Find where the given text appears and provide that cell's center as [X, Y] coordinate. 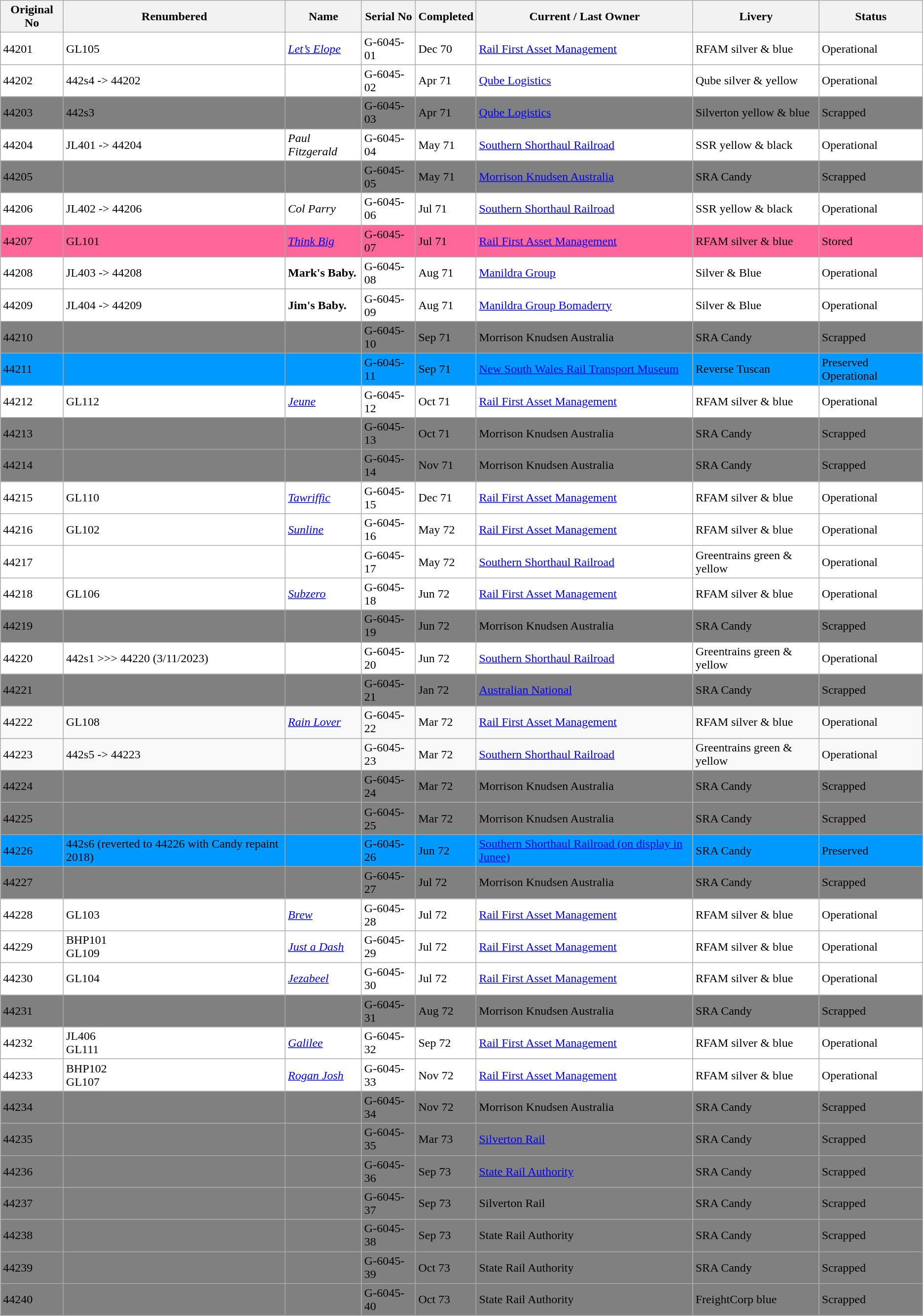
44236 [32, 1172]
Preserved Operational [871, 369]
G-6045-11 [389, 369]
44202 [32, 81]
442s4 -> 44202 [175, 81]
44205 [32, 177]
Brew [323, 914]
GL104 [175, 979]
Mark's Baby. [323, 273]
Current / Last Owner [585, 17]
G-6045-36 [389, 1172]
G-6045-40 [389, 1300]
Manildra Group Bomaderry [585, 305]
G-6045-37 [389, 1203]
Sep 72 [446, 1043]
G-6045-12 [389, 401]
44226 [32, 850]
Stored [871, 241]
G-6045-17 [389, 562]
G-6045-34 [389, 1107]
44222 [32, 722]
44209 [32, 305]
Livery [756, 17]
New South Wales Rail Transport Museum [585, 369]
44223 [32, 754]
44201 [32, 48]
Reverse Tuscan [756, 369]
FreightCorp blue [756, 1300]
Tawriffic [323, 498]
Qube silver & yellow [756, 81]
Jim's Baby. [323, 305]
G-6045-07 [389, 241]
G-6045-14 [389, 465]
Just a Dash [323, 947]
44204 [32, 145]
G-6045-08 [389, 273]
44210 [32, 337]
G-6045-18 [389, 594]
JL402 -> 44206 [175, 209]
44212 [32, 401]
Jezabeel [323, 979]
G-6045-15 [389, 498]
44214 [32, 465]
BHP102GL107 [175, 1075]
Jeune [323, 401]
44233 [32, 1075]
G-6045-31 [389, 1011]
44213 [32, 434]
Think Big [323, 241]
Silverton yellow & blue [756, 112]
Completed [446, 17]
Subzero [323, 594]
G-6045-27 [389, 883]
G-6045-06 [389, 209]
G-6045-26 [389, 850]
G-6045-29 [389, 947]
44235 [32, 1139]
Australian National [585, 690]
Status [871, 17]
Serial No [389, 17]
Rogan Josh [323, 1075]
44238 [32, 1236]
Name [323, 17]
Preserved [871, 850]
G-6045-30 [389, 979]
GL103 [175, 914]
G-6045-21 [389, 690]
G-6045-03 [389, 112]
JL401 -> 44204 [175, 145]
44240 [32, 1300]
G-6045-25 [389, 818]
G-6045-13 [389, 434]
G-6045-38 [389, 1236]
G-6045-32 [389, 1043]
44216 [32, 530]
44218 [32, 594]
Nov 71 [446, 465]
44229 [32, 947]
44232 [32, 1043]
442s3 [175, 112]
Aug 72 [446, 1011]
44203 [32, 112]
44208 [32, 273]
G-6045-04 [389, 145]
JL406GL111 [175, 1043]
44215 [32, 498]
G-6045-16 [389, 530]
Renumbered [175, 17]
442s5 -> 44223 [175, 754]
44225 [32, 818]
44237 [32, 1203]
Manildra Group [585, 273]
44206 [32, 209]
Let’s Elope [323, 48]
JL404 -> 44209 [175, 305]
G-6045-28 [389, 914]
Dec 70 [446, 48]
G-6045-23 [389, 754]
G-6045-39 [389, 1267]
44211 [32, 369]
44220 [32, 658]
44239 [32, 1267]
GL105 [175, 48]
Southern Shorthaul Railroad (on display in Junee) [585, 850]
Dec 71 [446, 498]
JL403 -> 44208 [175, 273]
G-6045-22 [389, 722]
G-6045-10 [389, 337]
44219 [32, 626]
Sunline [323, 530]
G-6045-01 [389, 48]
GL108 [175, 722]
Col Parry [323, 209]
44224 [32, 786]
GL101 [175, 241]
G-6045-02 [389, 81]
GL112 [175, 401]
G-6045-20 [389, 658]
44221 [32, 690]
G-6045-19 [389, 626]
Jan 72 [446, 690]
44228 [32, 914]
44231 [32, 1011]
G-6045-33 [389, 1075]
G-6045-05 [389, 177]
Mar 73 [446, 1139]
G-6045-35 [389, 1139]
G-6045-09 [389, 305]
44227 [32, 883]
44230 [32, 979]
442s1 >>> 44220 (3/11/2023) [175, 658]
44217 [32, 562]
G-6045-24 [389, 786]
44207 [32, 241]
Galilee [323, 1043]
GL102 [175, 530]
BHP101GL109 [175, 947]
GL110 [175, 498]
Paul Fitzgerald [323, 145]
Rain Lover [323, 722]
GL106 [175, 594]
442s6 (reverted to 44226 with Candy repaint 2018) [175, 850]
Original No [32, 17]
44234 [32, 1107]
